Detect which cell encompasses the target text, then output its [X, Y] center coordinate. 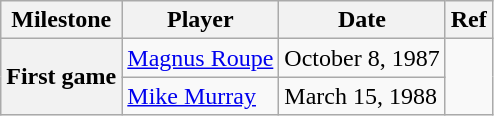
Mike Murray [200, 96]
Player [200, 20]
Milestone [62, 20]
First game [62, 77]
Magnus Roupe [200, 58]
Ref [468, 20]
October 8, 1987 [362, 58]
March 15, 1988 [362, 96]
Date [362, 20]
